Determine the (x, y) coordinate at the center of the cell enclosing the given text.  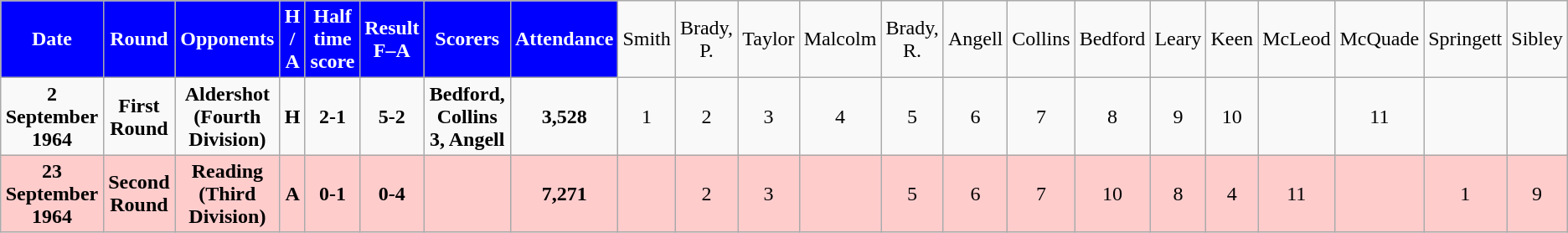
Brady, P. (706, 39)
ResultF–A (392, 39)
5-2 (392, 116)
7,271 (564, 194)
0-4 (392, 194)
Smith (647, 39)
Bedford, Collins 3, Angell (467, 116)
23 September 1964 (52, 194)
Attendance (564, 39)
Springett (1466, 39)
Keen (1232, 39)
Scorers (467, 39)
Second Round (139, 194)
Bedford (1112, 39)
Date (52, 39)
A (292, 194)
Leary (1178, 39)
Collins (1041, 39)
Brady, R. (913, 39)
2 September 1964 (52, 116)
Malcolm (840, 39)
McQuade (1380, 39)
Opponents (228, 39)
H (292, 116)
Half time score (332, 39)
0-1 (332, 194)
First Round (139, 116)
2-1 (332, 116)
Sibley (1537, 39)
H / A (292, 39)
Round (139, 39)
3,528 (564, 116)
Aldershot (Fourth Division) (228, 116)
Reading (Third Division) (228, 194)
Taylor (769, 39)
McLeod (1297, 39)
Angell (975, 39)
